Return the [X, Y] coordinate for the center point of the cell that contains the specified text.  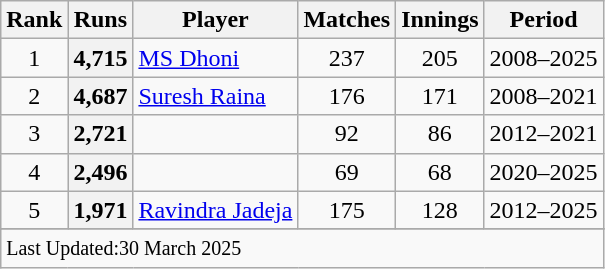
1 [34, 58]
2020–2025 [544, 172]
Last Updated:30 March 2025 [302, 248]
2008–2021 [544, 96]
2008–2025 [544, 58]
2012–2025 [544, 210]
176 [347, 96]
MS Dhoni [216, 58]
205 [440, 58]
69 [347, 172]
5 [34, 210]
Ravindra Jadeja [216, 210]
68 [440, 172]
Suresh Raina [216, 96]
237 [347, 58]
1,971 [100, 210]
4,715 [100, 58]
128 [440, 210]
Player [216, 20]
86 [440, 134]
Runs [100, 20]
3 [34, 134]
Matches [347, 20]
2 [34, 96]
175 [347, 210]
Innings [440, 20]
Rank [34, 20]
171 [440, 96]
Period [544, 20]
2012–2021 [544, 134]
2,721 [100, 134]
4 [34, 172]
4,687 [100, 96]
92 [347, 134]
2,496 [100, 172]
